Output the [X, Y] coordinate of the center of the cell containing the given text.  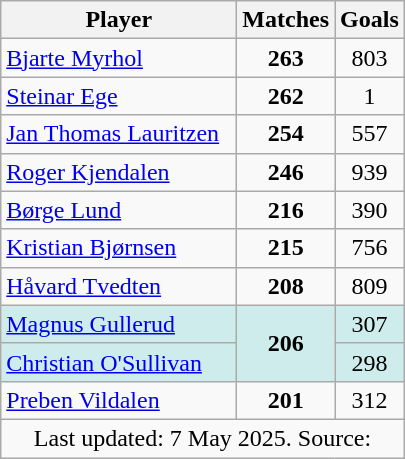
Preben Vildalen [119, 400]
939 [370, 172]
756 [370, 248]
Roger Kjendalen [119, 172]
Håvard Tvedten [119, 286]
263 [286, 58]
298 [370, 362]
215 [286, 248]
557 [370, 134]
Steinar Ege [119, 96]
307 [370, 324]
246 [286, 172]
390 [370, 210]
803 [370, 58]
216 [286, 210]
1 [370, 96]
262 [286, 96]
809 [370, 286]
Matches [286, 20]
Børge Lund [119, 210]
254 [286, 134]
Bjarte Myrhol [119, 58]
Player [119, 20]
206 [286, 343]
Christian O'Sullivan [119, 362]
312 [370, 400]
208 [286, 286]
Last updated: 7 May 2025. Source: [203, 438]
Jan Thomas Lauritzen [119, 134]
201 [286, 400]
Magnus Gullerud [119, 324]
Kristian Bjørnsen [119, 248]
Goals [370, 20]
